Detect which cell encompasses the target text, then output its [x, y] center coordinate. 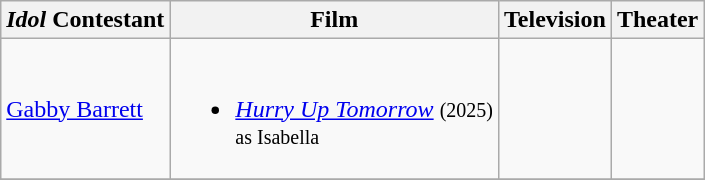
Film [334, 20]
Television [554, 20]
Idol Contestant [86, 20]
Gabby Barrett [86, 109]
Theater [657, 20]
Hurry Up Tomorrow (2025)as Isabella [334, 109]
